Find where the given text appears and provide that cell's center as (X, Y) coordinate. 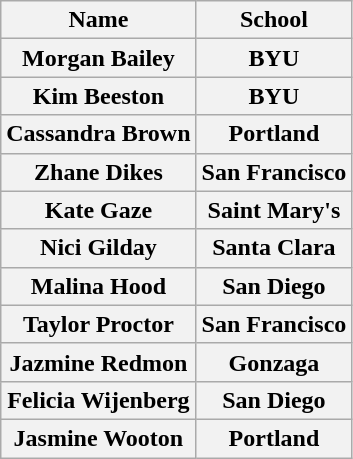
Kim Beeston (98, 96)
Taylor Proctor (98, 324)
Kate Gaze (98, 210)
Gonzaga (274, 362)
Jazmine Redmon (98, 362)
Zhane Dikes (98, 172)
School (274, 20)
Name (98, 20)
Morgan Bailey (98, 58)
Saint Mary's (274, 210)
Cassandra Brown (98, 134)
Nici Gilday (98, 248)
Malina Hood (98, 286)
Santa Clara (274, 248)
Felicia Wijenberg (98, 400)
Jasmine Wooton (98, 438)
